Locate the cell with the specified text and output its (X, Y) center coordinate. 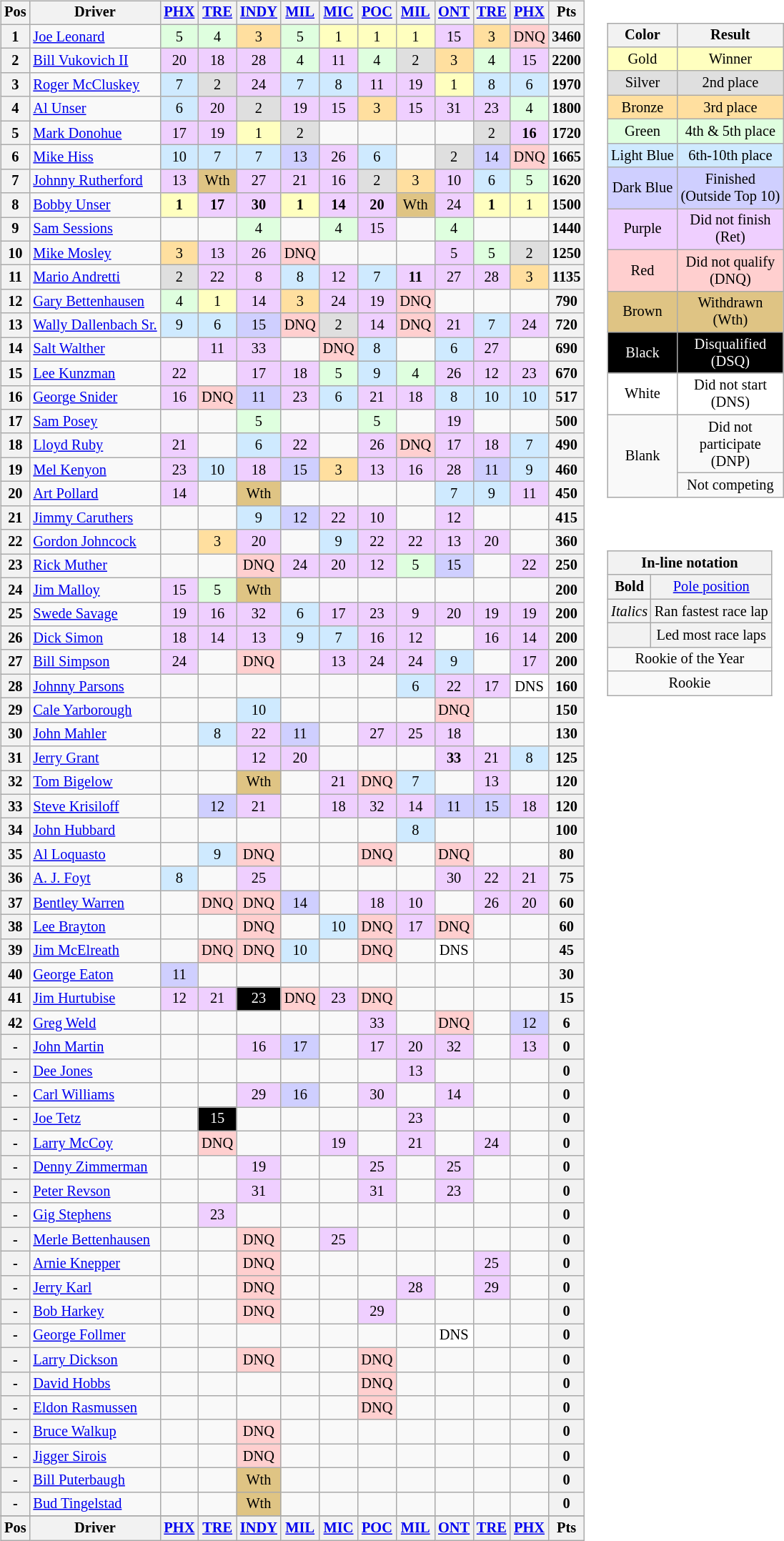
Color (642, 35)
45 (566, 951)
Joe Leonard (94, 36)
George Follmer (94, 1336)
41 (15, 999)
Green (642, 132)
1620 (566, 181)
Carl Williams (94, 1095)
Disqualified(DSQ) (730, 353)
Bud Tingelstad (94, 1504)
Wally Dallenbach Sr. (94, 325)
250 (566, 566)
37 (15, 903)
Pole position (712, 587)
Sam Posey (94, 422)
490 (566, 445)
Bill Puterbaugh (94, 1480)
1970 (566, 85)
1440 (566, 229)
Led most race laps (712, 635)
George Snider (94, 397)
Rookie of the Year (689, 659)
4th & 5th place (730, 132)
Lee Kunzman (94, 373)
Bobby Unser (94, 205)
Did not finish(Ret) (730, 229)
Eldon Rasmussen (94, 1408)
Rick Muther (94, 566)
100 (566, 831)
360 (566, 542)
Art Pollard (94, 494)
670 (566, 373)
Did notparticipate(DNP) (730, 444)
Jerry Grant (94, 758)
Mike Mosley (94, 253)
A. J. Foyt (94, 878)
George Eaton (94, 975)
1800 (566, 109)
3rd place (730, 107)
Jim McElreath (94, 951)
160 (566, 686)
Steve Krisiloff (94, 806)
Jerry Karl (94, 1287)
Tom Bigelow (94, 783)
38 (15, 927)
35 (15, 855)
Gold (642, 59)
Larry McCoy (94, 1143)
White (642, 394)
Rookie (689, 683)
Red (642, 270)
415 (566, 517)
720 (566, 325)
Bruce Walkup (94, 1432)
Sam Sessions (94, 229)
2nd place (730, 83)
Gary Bettenhausen (94, 302)
Gordon Johncock (94, 542)
John Martin (94, 1047)
Light Blue (642, 155)
36 (15, 878)
Purple (642, 229)
Mel Kenyon (94, 470)
Joe Tetz (94, 1119)
Greg Weld (94, 1023)
500 (566, 422)
40 (15, 975)
Lloyd Ruby (94, 445)
Mark Donohue (94, 133)
Johnny Rutherford (94, 181)
Bob Harkey (94, 1312)
Larry Dickson (94, 1359)
150 (566, 710)
42 (15, 1023)
Ran fastest race lap (712, 611)
Not competing (730, 485)
75 (566, 878)
39 (15, 951)
1720 (566, 133)
John Mahler (94, 734)
Italics (629, 611)
David Hobbs (94, 1384)
Salt Walther (94, 350)
Dark Blue (642, 188)
3460 (566, 36)
Johnny Parsons (94, 686)
Jimmy Caruthers (94, 517)
517 (566, 397)
Mario Andretti (94, 277)
1250 (566, 253)
Mike Hiss (94, 157)
125 (566, 758)
In-line notation (689, 563)
1500 (566, 205)
Bentley Warren (94, 903)
Al Unser (94, 109)
Did not qualify(DNQ) (730, 270)
690 (566, 350)
Cale Yarborough (94, 710)
Bill Vukovich II (94, 61)
Swede Savage (94, 614)
Al Loquasto (94, 855)
Blank (642, 456)
1665 (566, 157)
Gig Stephens (94, 1215)
Finished(Outside Top 10) (730, 188)
Lee Brayton (94, 927)
Roger McCluskey (94, 85)
6th-10th place (730, 155)
Denny Zimmerman (94, 1167)
Jim Malloy (94, 590)
Peter Revson (94, 1191)
Arnie Knepper (94, 1264)
Bold (629, 587)
Merle Bettenhausen (94, 1239)
Winner (730, 59)
450 (566, 494)
Dick Simon (94, 638)
Result (730, 35)
Did not start(DNS) (730, 394)
John Hubbard (94, 831)
2200 (566, 61)
Jim Hurtubise (94, 999)
Jigger Sirois (94, 1456)
Dee Jones (94, 1071)
80 (566, 855)
Brown (642, 312)
Withdrawn(Wth) (730, 312)
Black (642, 353)
790 (566, 302)
Bill Simpson (94, 662)
Silver (642, 83)
460 (566, 470)
130 (566, 734)
34 (15, 831)
1135 (566, 277)
Bronze (642, 107)
